Capture the cell that displays the provided text and extract its (x, y) central coordinate. 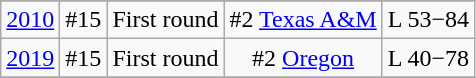
L 40−78 (428, 58)
#2 Oregon (303, 58)
L 53−84 (428, 20)
2010 (30, 20)
2019 (30, 58)
#2 Texas A&M (303, 20)
